Capture the cell that displays the provided text and extract its (X, Y) central coordinate. 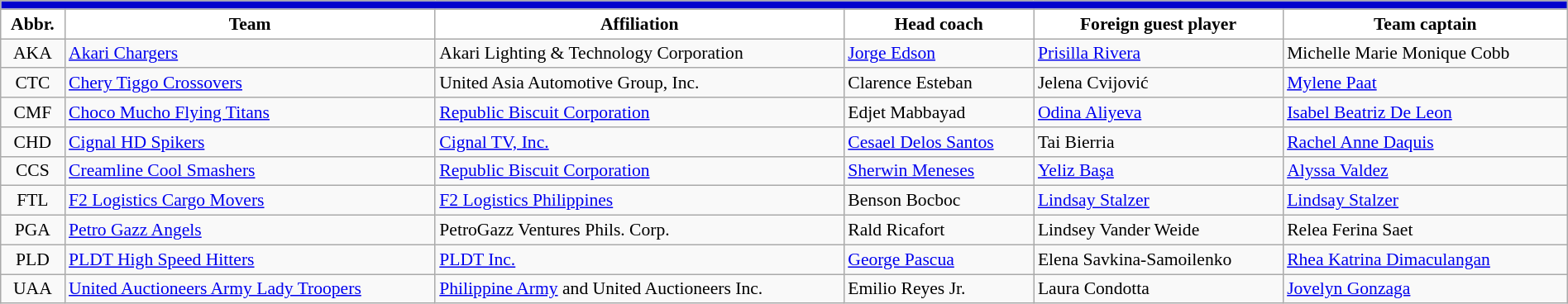
Jorge Edson (939, 54)
United Asia Automotive Group, Inc. (639, 83)
Foreign guest player (1158, 24)
Sherwin Meneses (939, 171)
Edjet Mabbayad (939, 112)
PLD (33, 259)
Akari Lighting & Technology Corporation (639, 54)
Michelle Marie Monique Cobb (1425, 54)
UAA (33, 289)
PetroGazz Ventures Phils. Corp. (639, 230)
Cignal TV, Inc. (639, 142)
Clarence Esteban (939, 83)
Mylene Paat (1425, 83)
Jovelyn Gonzaga (1425, 289)
Relea Ferina Saet (1425, 230)
Creamline Cool Smashers (250, 171)
Elena Savkina-Samoilenko (1158, 259)
Team (250, 24)
Head coach (939, 24)
CCS (33, 171)
Rhea Katrina Dimaculangan (1425, 259)
George Pascua (939, 259)
Isabel Beatriz De Leon (1425, 112)
Abbr. (33, 24)
Team captain (1425, 24)
Rald Ricafort (939, 230)
Benson Bocboc (939, 201)
AKA (33, 54)
PLDT Inc. (639, 259)
Philippine Army and United Auctioneers Inc. (639, 289)
Prisilla Rivera (1158, 54)
Affiliation (639, 24)
CTC (33, 83)
Chery Tiggo Crossovers (250, 83)
Alyssa Valdez (1425, 171)
Yeliz Başa (1158, 171)
FTL (33, 201)
CMF (33, 112)
F2 Logistics Cargo Movers (250, 201)
Odina Aliyeva (1158, 112)
Laura Condotta (1158, 289)
Cignal HD Spikers (250, 142)
Emilio Reyes Jr. (939, 289)
United Auctioneers Army Lady Troopers (250, 289)
Tai Bierria (1158, 142)
Choco Mucho Flying Titans (250, 112)
CHD (33, 142)
Rachel Anne Daquis (1425, 142)
Petro Gazz Angels (250, 230)
Akari Chargers (250, 54)
F2 Logistics Philippines (639, 201)
Lindsey Vander Weide (1158, 230)
Cesael Delos Santos (939, 142)
PLDT High Speed Hitters (250, 259)
Jelena Cvijović (1158, 83)
PGA (33, 230)
